Search for the cell housing the specified text and yield its [X, Y] center coordinate. 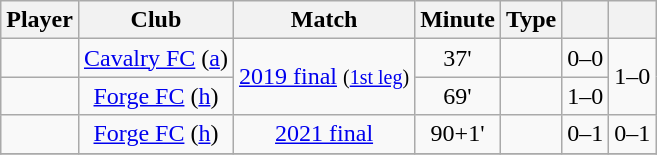
Minute [458, 20]
Club [156, 20]
0–0 [586, 58]
90+1' [458, 134]
Player [40, 20]
Match [324, 20]
2021 final [324, 134]
Cavalry FC (a) [156, 58]
2019 final (1st leg) [324, 77]
37' [458, 58]
69' [458, 96]
Type [530, 20]
